Identify which cell holds the provided text, then report its [X, Y] central coordinate. 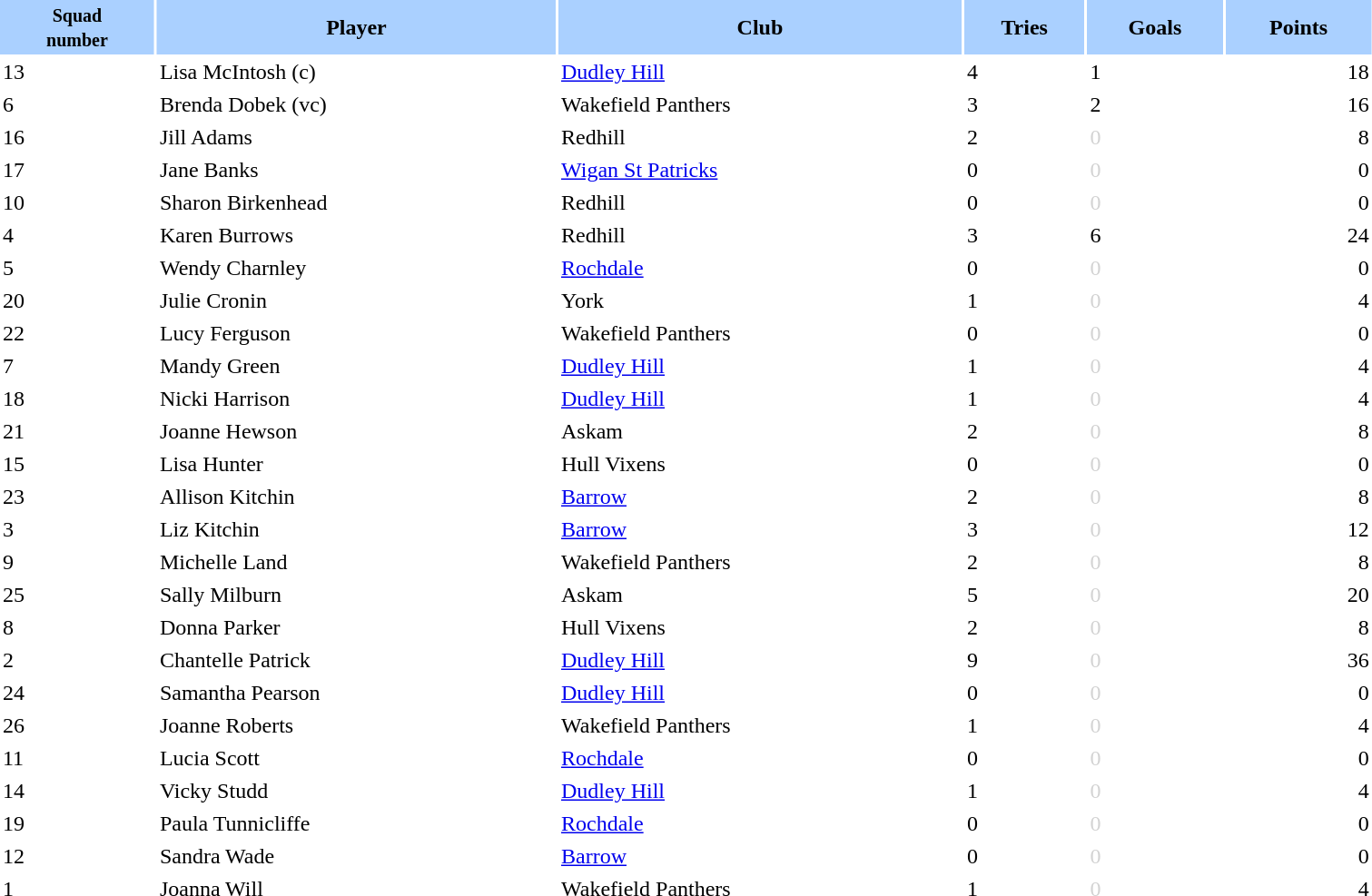
Wigan St Patricks [760, 171]
Liz Kitchin [356, 530]
Paula Tunnicliffe [356, 824]
Sally Milburn [356, 596]
Lisa Hunter [356, 465]
23 [77, 497]
Samantha Pearson [356, 694]
13 [77, 73]
Tries [1024, 27]
Allison Kitchin [356, 497]
Karen Burrows [356, 236]
Joanne Roberts [356, 726]
Goals [1155, 27]
21 [77, 432]
15 [77, 465]
Nicki Harrison [356, 399]
Lucia Scott [356, 759]
25 [77, 596]
Chantelle Patrick [356, 661]
Donna Parker [356, 628]
Julie Cronin [356, 301]
10 [77, 203]
Lisa McIntosh (c) [356, 73]
Joanne Hewson [356, 432]
Michelle Land [356, 563]
Player [356, 27]
Lucy Ferguson [356, 334]
17 [77, 171]
36 [1298, 661]
11 [77, 759]
Sharon Birkenhead [356, 203]
Wendy Charnley [356, 269]
Club [760, 27]
York [760, 301]
Sandra Wade [356, 857]
Vicky Studd [356, 792]
Jill Adams [356, 138]
Points [1298, 27]
Mandy Green [356, 367]
Squad number [77, 27]
14 [77, 792]
22 [77, 334]
7 [77, 367]
26 [77, 726]
Jane Banks [356, 171]
19 [77, 824]
Brenda Dobek (vc) [356, 105]
